Locate the cell with the specified text and output its [x, y] center coordinate. 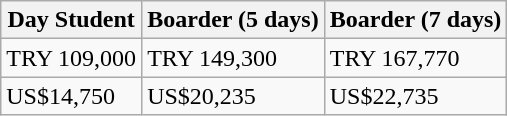
TRY 149,300 [234, 58]
US$20,235 [234, 96]
TRY 167,770 [416, 58]
Day Student [72, 20]
US$14,750 [72, 96]
Boarder (5 days) [234, 20]
Boarder (7 days) [416, 20]
US$22,735 [416, 96]
TRY 109,000 [72, 58]
